Find where the given text appears and provide that cell's center as [x, y] coordinate. 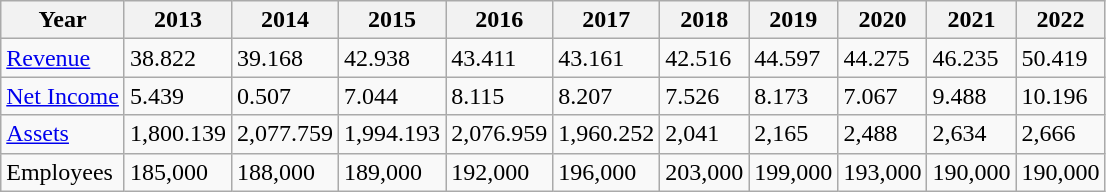
50.419 [1060, 58]
185,000 [178, 172]
2,041 [704, 134]
1,994.193 [392, 134]
2020 [882, 20]
8.173 [794, 96]
196,000 [606, 172]
38.822 [178, 58]
2,666 [1060, 134]
Year [63, 20]
1,800.139 [178, 134]
193,000 [882, 172]
7.044 [392, 96]
Employees [63, 172]
43.161 [606, 58]
10.196 [1060, 96]
2,488 [882, 134]
46.235 [972, 58]
2016 [500, 20]
0.507 [284, 96]
8.115 [500, 96]
8.207 [606, 96]
9.488 [972, 96]
2,634 [972, 134]
39.168 [284, 58]
7.067 [882, 96]
43.411 [500, 58]
7.526 [704, 96]
188,000 [284, 172]
5.439 [178, 96]
42.516 [704, 58]
2013 [178, 20]
44.597 [794, 58]
2022 [1060, 20]
Revenue [63, 58]
199,000 [794, 172]
Net Income [63, 96]
2,077.759 [284, 134]
Assets [63, 134]
2017 [606, 20]
42.938 [392, 58]
2014 [284, 20]
1,960.252 [606, 134]
2015 [392, 20]
2019 [794, 20]
2,165 [794, 134]
189,000 [392, 172]
192,000 [500, 172]
2,076.959 [500, 134]
203,000 [704, 172]
2018 [704, 20]
44.275 [882, 58]
2021 [972, 20]
